Return (X, Y) of the center of cell containing provided text 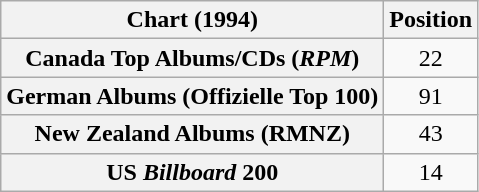
Position (431, 20)
91 (431, 96)
New Zealand Albums (RMNZ) (192, 134)
14 (431, 172)
Chart (1994) (192, 20)
43 (431, 134)
US Billboard 200 (192, 172)
22 (431, 58)
Canada Top Albums/CDs (RPM) (192, 58)
German Albums (Offizielle Top 100) (192, 96)
